Detect which cell encompasses the target text, then output its (x, y) center coordinate. 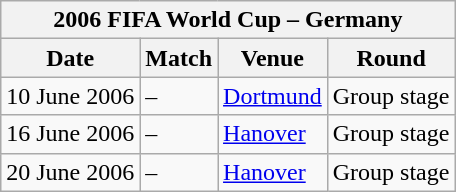
10 June 2006 (70, 96)
Match (179, 58)
2006 FIFA World Cup – Germany (228, 20)
Venue (273, 58)
16 June 2006 (70, 134)
Dortmund (273, 96)
20 June 2006 (70, 172)
Date (70, 58)
Round (391, 58)
